Return (x, y) of the center of cell containing provided text 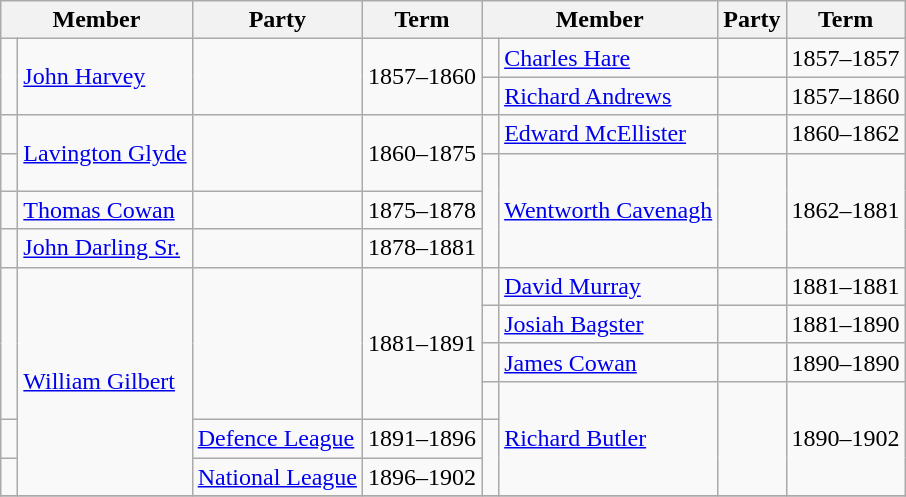
Thomas Cowan (105, 210)
Lavington Glyde (105, 153)
National League (277, 477)
1857–1857 (846, 58)
John Harvey (105, 77)
1860–1862 (846, 134)
William Gilbert (105, 381)
1860–1875 (422, 153)
1881–1881 (846, 286)
1878–1881 (422, 248)
David Murray (608, 286)
1891–1896 (422, 438)
1881–1891 (422, 343)
Edward McEllister (608, 134)
Defence League (277, 438)
John Darling Sr. (105, 248)
Charles Hare (608, 58)
1896–1902 (422, 477)
1881–1890 (846, 324)
1862–1881 (846, 210)
Richard Butler (608, 438)
Richard Andrews (608, 96)
James Cowan (608, 362)
1875–1878 (422, 210)
Wentworth Cavenagh (608, 210)
1890–1890 (846, 362)
1890–1902 (846, 438)
Josiah Bagster (608, 324)
